Return the [X, Y] coordinate for the center point of the cell that contains the specified text.  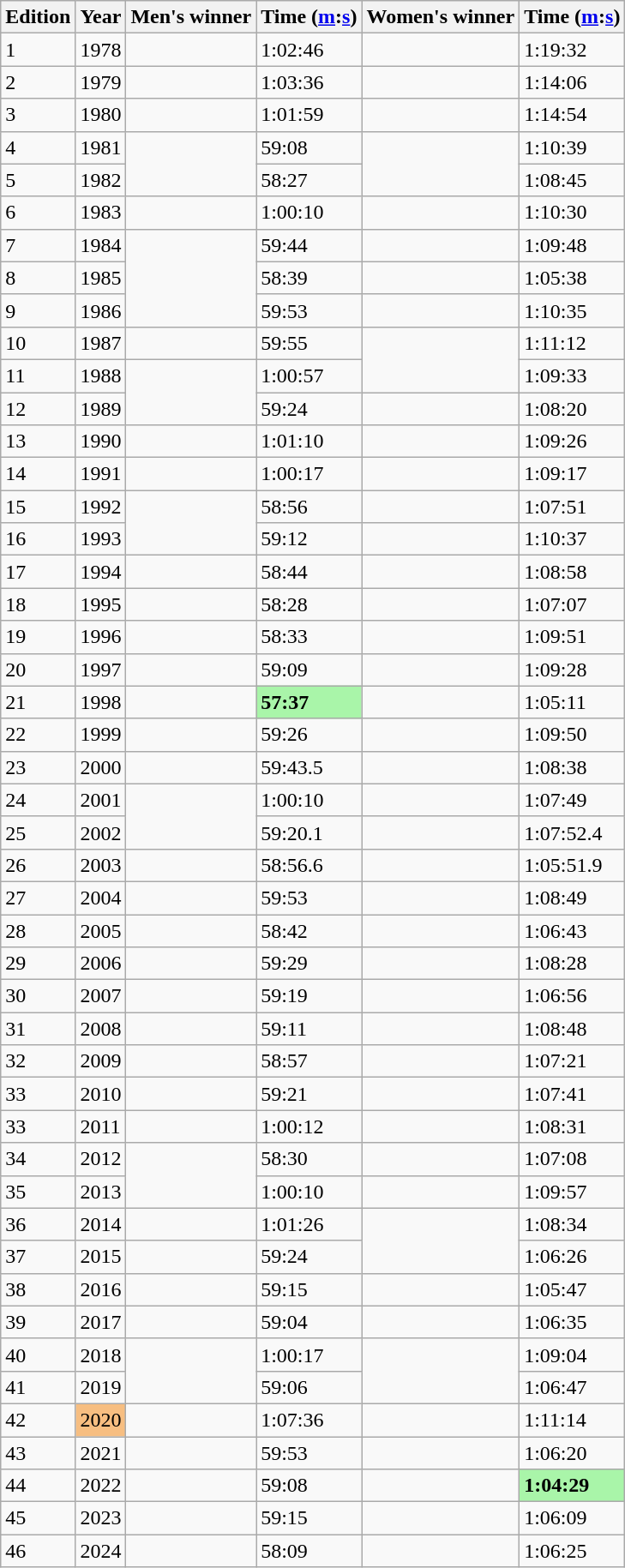
2002 [101, 832]
1:07:21 [573, 1061]
4 [38, 147]
1993 [101, 539]
1:11:12 [573, 343]
1:08:28 [573, 964]
2021 [101, 1453]
1:09:51 [573, 637]
1:09:33 [573, 375]
1:09:17 [573, 474]
31 [38, 1029]
1:08:48 [573, 1029]
24 [38, 800]
40 [38, 1355]
3 [38, 115]
58:28 [309, 604]
1978 [101, 50]
46 [38, 1551]
1:05:47 [573, 1289]
1999 [101, 735]
1988 [101, 375]
36 [38, 1224]
10 [38, 343]
1:11:14 [573, 1420]
2004 [101, 898]
43 [38, 1453]
1:09:50 [573, 735]
39 [38, 1322]
42 [38, 1420]
2001 [101, 800]
1984 [101, 245]
1:01:59 [309, 115]
1:14:06 [573, 82]
11 [38, 375]
35 [38, 1192]
1:05:51.9 [573, 865]
1:10:35 [573, 310]
1:09:57 [573, 1192]
1:07:49 [573, 800]
1:06:43 [573, 930]
58:56 [309, 507]
58:44 [309, 572]
1995 [101, 604]
1:06:09 [573, 1518]
2020 [101, 1420]
58:27 [309, 180]
58:39 [309, 278]
Women's winner [441, 17]
7 [38, 245]
59:20.1 [309, 832]
1:00:57 [309, 375]
1982 [101, 180]
20 [38, 670]
45 [38, 1518]
1987 [101, 343]
1997 [101, 670]
1:08:58 [573, 572]
1:07:36 [309, 1420]
2015 [101, 1257]
1980 [101, 115]
Men's winner [191, 17]
15 [38, 507]
2017 [101, 1322]
59:19 [309, 996]
17 [38, 572]
16 [38, 539]
2 [38, 82]
1:00:12 [309, 1126]
58:42 [309, 930]
59:55 [309, 343]
1992 [101, 507]
22 [38, 735]
1:09:28 [573, 670]
21 [38, 702]
1:09:04 [573, 1355]
1:02:46 [309, 50]
1:07:52.4 [573, 832]
1:06:47 [573, 1387]
Edition [38, 17]
1:19:32 [573, 50]
2012 [101, 1159]
1:10:30 [573, 213]
1:06:35 [573, 1322]
1990 [101, 442]
1:06:25 [573, 1551]
1:07:08 [573, 1159]
37 [38, 1257]
1985 [101, 278]
34 [38, 1159]
1991 [101, 474]
13 [38, 442]
2018 [101, 1355]
1 [38, 50]
Year [101, 17]
59:43.5 [309, 767]
1:10:37 [573, 539]
6 [38, 213]
1996 [101, 637]
59:04 [309, 1322]
1:08:34 [573, 1224]
2014 [101, 1224]
2023 [101, 1518]
59:06 [309, 1387]
27 [38, 898]
57:37 [309, 702]
1:10:39 [573, 147]
1:08:20 [573, 409]
12 [38, 409]
1:05:11 [573, 702]
1998 [101, 702]
8 [38, 278]
1:08:49 [573, 898]
59:11 [309, 1029]
25 [38, 832]
2016 [101, 1289]
41 [38, 1387]
1:01:10 [309, 442]
58:33 [309, 637]
2007 [101, 996]
1:05:38 [573, 278]
1:08:31 [573, 1126]
1:07:07 [573, 604]
30 [38, 996]
44 [38, 1486]
9 [38, 310]
1:08:38 [573, 767]
1981 [101, 147]
1:07:51 [573, 507]
1:06:26 [573, 1257]
1986 [101, 310]
1:04:29 [573, 1486]
5 [38, 180]
59:09 [309, 670]
19 [38, 637]
18 [38, 604]
59:12 [309, 539]
1:14:54 [573, 115]
1:01:26 [309, 1224]
58:57 [309, 1061]
2022 [101, 1486]
2000 [101, 767]
59:26 [309, 735]
2005 [101, 930]
1989 [101, 409]
2013 [101, 1192]
2003 [101, 865]
32 [38, 1061]
2008 [101, 1029]
1983 [101, 213]
1979 [101, 82]
2006 [101, 964]
1:09:26 [573, 442]
1:03:36 [309, 82]
59:29 [309, 964]
2009 [101, 1061]
38 [38, 1289]
1:08:45 [573, 180]
2024 [101, 1551]
59:21 [309, 1094]
58:30 [309, 1159]
2011 [101, 1126]
29 [38, 964]
1:06:56 [573, 996]
28 [38, 930]
59:44 [309, 245]
2010 [101, 1094]
2019 [101, 1387]
1:09:48 [573, 245]
1994 [101, 572]
26 [38, 865]
1:06:20 [573, 1453]
1:07:41 [573, 1094]
58:09 [309, 1551]
23 [38, 767]
14 [38, 474]
58:56.6 [309, 865]
